Search for the cell housing the specified text and yield its (X, Y) center coordinate. 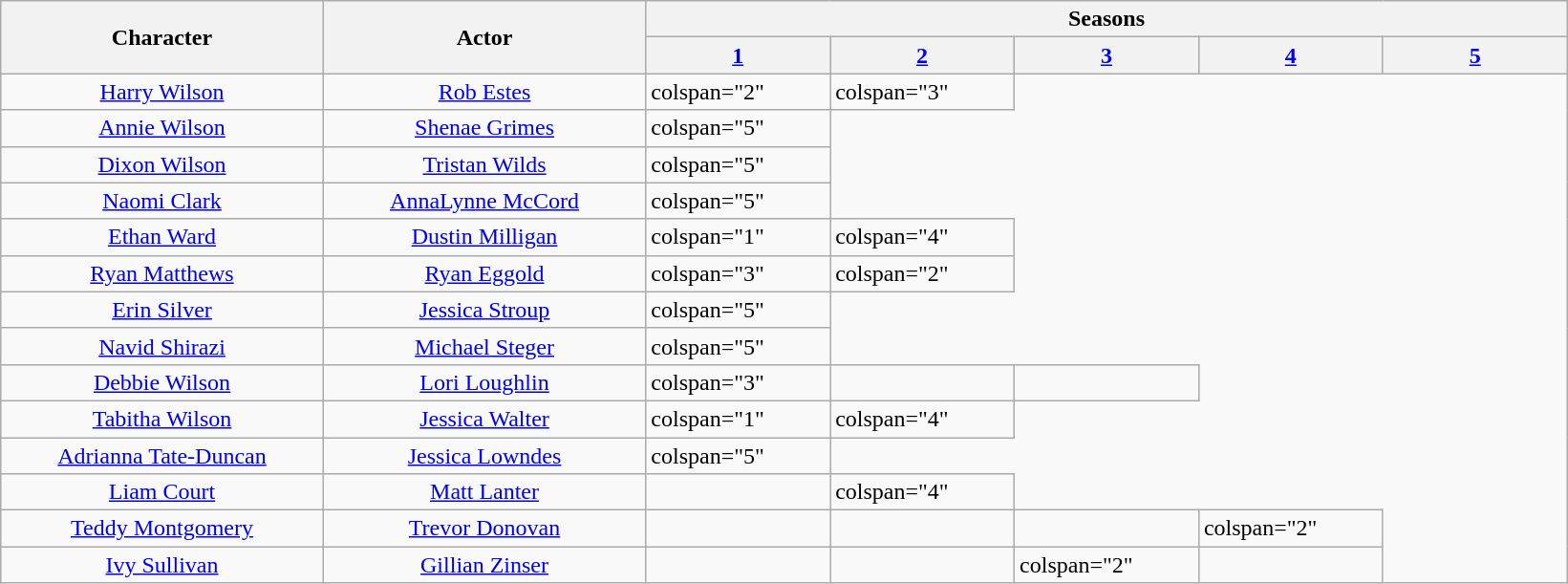
Character (162, 37)
Shenae Grimes (484, 128)
Actor (484, 37)
4 (1290, 55)
Trevor Donovan (484, 529)
Dixon Wilson (162, 164)
Lori Loughlin (484, 382)
Ivy Sullivan (162, 565)
Annie Wilson (162, 128)
Ryan Matthews (162, 273)
1 (738, 55)
Adrianna Tate-Duncan (162, 456)
Jessica Lowndes (484, 456)
2 (923, 55)
Rob Estes (484, 92)
Dustin Milligan (484, 237)
Navid Shirazi (162, 346)
Tabitha Wilson (162, 419)
Jessica Walter (484, 419)
Liam Court (162, 492)
Matt Lanter (484, 492)
Naomi Clark (162, 201)
Debbie Wilson (162, 382)
Michael Steger (484, 346)
Tristan Wilds (484, 164)
Seasons (1106, 19)
Harry Wilson (162, 92)
Ethan Ward (162, 237)
Erin Silver (162, 310)
3 (1106, 55)
Ryan Eggold (484, 273)
Jessica Stroup (484, 310)
Teddy Montgomery (162, 529)
5 (1475, 55)
AnnaLynne McCord (484, 201)
Gillian Zinser (484, 565)
